Provide the [X, Y] coordinate of the cell's center where the given text is located.  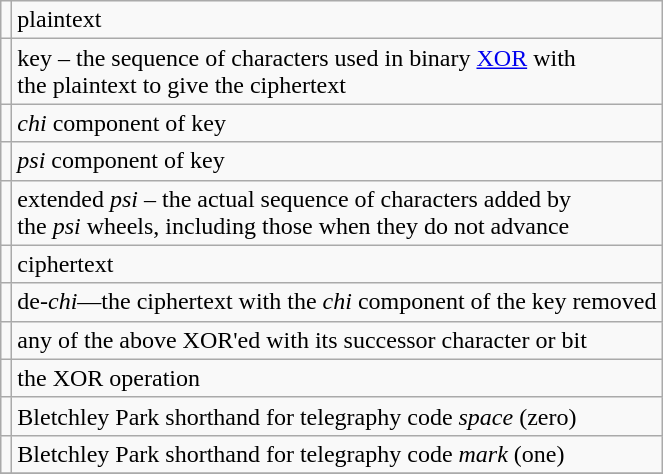
the XOR operation [337, 378]
extended psi – the actual sequence of characters added by the psi wheels, including those when they do not advance [337, 212]
psi component of key [337, 161]
any of the above XOR'ed with its successor character or bit [337, 340]
plaintext [337, 20]
Bletchley Park shorthand for telegraphy code mark (one) [337, 454]
Bletchley Park shorthand for telegraphy code space (zero) [337, 416]
de-chi—the ciphertext with the chi component of the key removed [337, 302]
chi component of key [337, 123]
key – the sequence of characters used in binary XOR with the plaintext to give the ciphertext [337, 72]
ciphertext [337, 264]
